Detect which cell encompasses the target text, then output its (x, y) center coordinate. 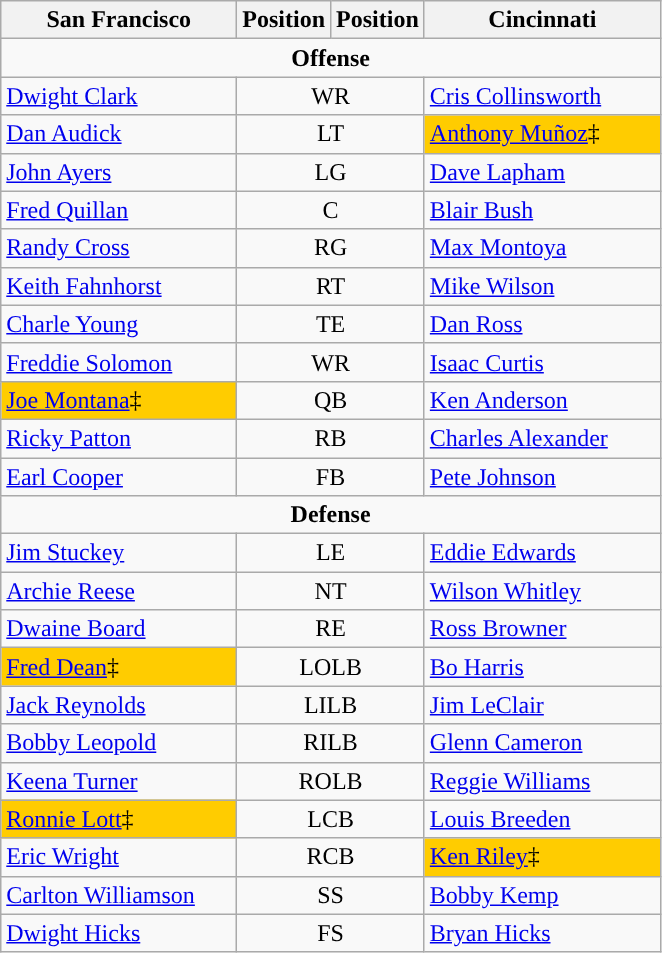
Dwight Hicks (119, 933)
Louis Breeden (542, 819)
Jim LeClair (542, 705)
Mike Wilson (542, 286)
RILB (331, 743)
Cincinnati (542, 20)
NT (331, 591)
Keith Fahnhorst (119, 286)
TE (331, 324)
LG (331, 172)
Cris Collinsworth (542, 96)
Offense (331, 58)
Charle Young (119, 324)
ROLB (331, 781)
Joe Montana‡ (119, 400)
Anthony Muñoz‡ (542, 134)
Dwaine Board (119, 629)
Bo Harris (542, 667)
LE (331, 553)
LILB (331, 705)
Dan Ross (542, 324)
Max Montoya (542, 248)
Fred Dean‡ (119, 667)
C (331, 210)
Dwight Clark (119, 96)
Freddie Solomon (119, 362)
Ricky Patton (119, 438)
QB (331, 400)
Randy Cross (119, 248)
Defense (331, 515)
Glenn Cameron (542, 743)
RB (331, 438)
John Ayers (119, 172)
FS (331, 933)
Eddie Edwards (542, 553)
Bryan Hicks (542, 933)
Fred Quillan (119, 210)
Blair Bush (542, 210)
Ross Browner (542, 629)
Pete Johnson (542, 477)
SS (331, 895)
Earl Cooper (119, 477)
Carlton Williamson (119, 895)
RCB (331, 857)
LCB (331, 819)
RG (331, 248)
San Francisco (119, 20)
LOLB (331, 667)
Bobby Leopold (119, 743)
Jack Reynolds (119, 705)
Isaac Curtis (542, 362)
FB (331, 477)
Archie Reese (119, 591)
Eric Wright (119, 857)
Ken Anderson (542, 400)
Reggie Williams (542, 781)
Ronnie Lott‡ (119, 819)
RT (331, 286)
Wilson Whitley (542, 591)
Bobby Kemp (542, 895)
Dave Lapham (542, 172)
LT (331, 134)
RE (331, 629)
Jim Stuckey (119, 553)
Dan Audick (119, 134)
Ken Riley‡ (542, 857)
Charles Alexander (542, 438)
Keena Turner (119, 781)
